Determine the (X, Y) coordinate at the center of the cell enclosing the given text.  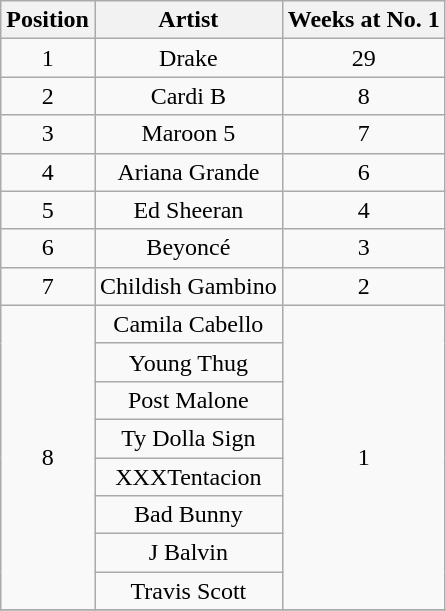
Position (48, 20)
29 (364, 58)
Travis Scott (188, 591)
Post Malone (188, 400)
5 (48, 210)
Weeks at No. 1 (364, 20)
Ariana Grande (188, 172)
Cardi B (188, 96)
Drake (188, 58)
Childish Gambino (188, 286)
Bad Bunny (188, 515)
Ed Sheeran (188, 210)
XXXTentacion (188, 477)
J Balvin (188, 553)
Artist (188, 20)
Young Thug (188, 362)
Ty Dolla Sign (188, 438)
Beyoncé (188, 248)
Maroon 5 (188, 134)
Camila Cabello (188, 324)
